Detect which cell encompasses the target text, then output its (X, Y) center coordinate. 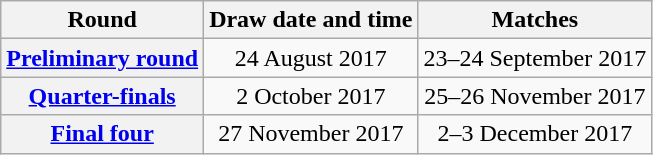
2 October 2017 (311, 96)
Preliminary round (102, 58)
2–3 December 2017 (535, 134)
27 November 2017 (311, 134)
Round (102, 20)
Quarter-finals (102, 96)
Final four (102, 134)
24 August 2017 (311, 58)
Matches (535, 20)
23–24 September 2017 (535, 58)
25–26 November 2017 (535, 96)
Draw date and time (311, 20)
